Pinpoint the cell where the given text exists, returning its [X, Y] midpoint coordinate. 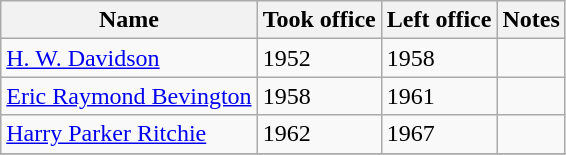
Harry Parker Ritchie [129, 134]
1961 [439, 96]
Eric Raymond Bevington [129, 96]
Left office [439, 20]
Name [129, 20]
1962 [319, 134]
H. W. Davidson [129, 58]
1967 [439, 134]
Notes [531, 20]
Took office [319, 20]
1952 [319, 58]
